Return [x, y] of the center of cell containing provided text 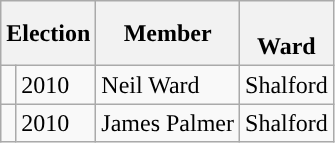
Election [48, 34]
Member [168, 34]
James Palmer [168, 123]
Ward [287, 34]
Neil Ward [168, 85]
